Extract the [X, Y] coordinate from the center of the cell holding the provided text.  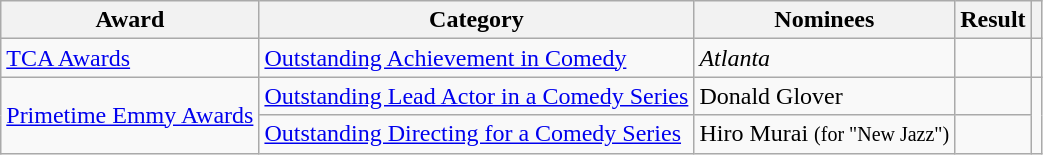
Outstanding Achievement in Comedy [476, 58]
Award [130, 20]
Nominees [824, 20]
Outstanding Directing for a Comedy Series [476, 134]
Donald Glover [824, 96]
Primetime Emmy Awards [130, 115]
Hiro Murai (for "New Jazz") [824, 134]
Outstanding Lead Actor in a Comedy Series [476, 96]
TCA Awards [130, 58]
Category [476, 20]
Result [993, 20]
Atlanta [824, 58]
